Return the (x, y) coordinate for the center point of the cell that contains the specified text.  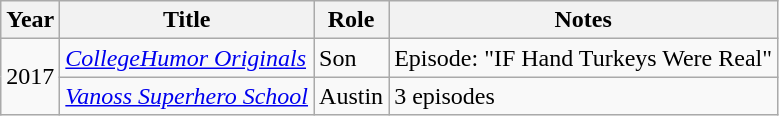
Notes (584, 20)
Episode: "IF Hand Turkeys Were Real" (584, 58)
CollegeHumor Originals (187, 58)
Austin (352, 96)
3 episodes (584, 96)
Son (352, 58)
2017 (30, 77)
Title (187, 20)
Vanoss Superhero School (187, 96)
Role (352, 20)
Year (30, 20)
